Capture the cell that displays the provided text and extract its [x, y] central coordinate. 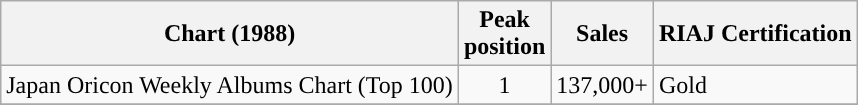
Sales [602, 34]
Gold [755, 85]
Chart (1988) [230, 34]
1 [504, 85]
Japan Oricon Weekly Albums Chart (Top 100) [230, 85]
Peakposition [504, 34]
137,000+ [602, 85]
RIAJ Certification [755, 34]
